From the cell containing the given text, extract its center point as [x, y] coordinate. 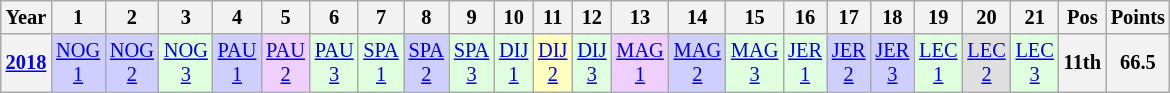
15 [754, 17]
MAG3 [754, 63]
PAU1 [238, 63]
DIJ2 [552, 63]
DIJ1 [514, 63]
SPA3 [472, 63]
19 [938, 17]
8 [426, 17]
PAU2 [286, 63]
LEC1 [938, 63]
11 [552, 17]
3 [186, 17]
Points [1138, 17]
13 [640, 17]
NOG3 [186, 63]
LEC2 [986, 63]
9 [472, 17]
Year [26, 17]
1 [78, 17]
MAG2 [698, 63]
DIJ3 [592, 63]
NOG1 [78, 63]
JER1 [805, 63]
16 [805, 17]
17 [849, 17]
20 [986, 17]
PAU3 [334, 63]
Pos [1082, 17]
NOG2 [132, 63]
5 [286, 17]
4 [238, 17]
21 [1035, 17]
11th [1082, 63]
JER2 [849, 63]
12 [592, 17]
2 [132, 17]
66.5 [1138, 63]
JER3 [893, 63]
6 [334, 17]
SPA2 [426, 63]
MAG1 [640, 63]
18 [893, 17]
LEC3 [1035, 63]
2018 [26, 63]
14 [698, 17]
7 [380, 17]
SPA1 [380, 63]
10 [514, 17]
